Determine the [x, y] coordinate at the center of the cell enclosing the given text.  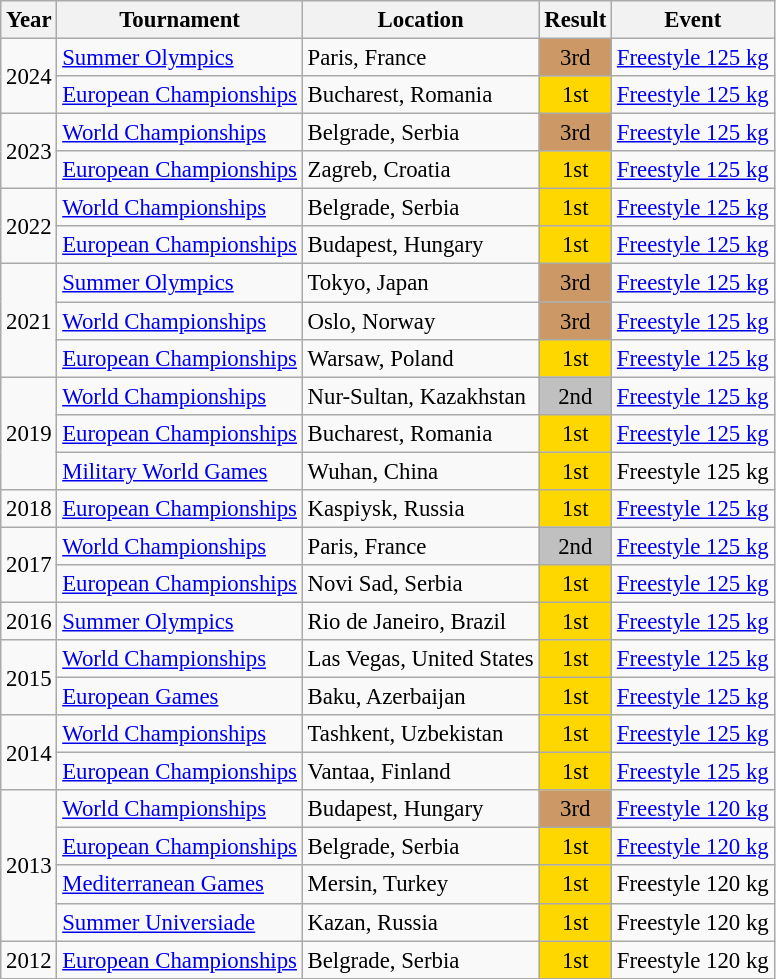
2017 [29, 564]
Location [420, 20]
Year [29, 20]
Mersin, Turkey [420, 885]
Zagreb, Croatia [420, 170]
Result [576, 20]
Kaspiysk, Russia [420, 509]
Rio de Janeiro, Brazil [420, 621]
2018 [29, 509]
2021 [29, 320]
Tokyo, Japan [420, 283]
Tashkent, Uzbekistan [420, 734]
2019 [29, 434]
2015 [29, 678]
Military World Games [180, 471]
2024 [29, 76]
Vantaa, Finland [420, 772]
2016 [29, 621]
2023 [29, 152]
2012 [29, 960]
2014 [29, 752]
2022 [29, 226]
Oslo, Norway [420, 321]
Event [693, 20]
Wuhan, China [420, 471]
European Games [180, 697]
Novi Sad, Serbia [420, 584]
Las Vegas, United States [420, 659]
2013 [29, 865]
Summer Universiade [180, 922]
Kazan, Russia [420, 922]
Nur-Sultan, Kazakhstan [420, 396]
Mediterranean Games [180, 885]
Baku, Azerbaijan [420, 697]
Tournament [180, 20]
Warsaw, Poland [420, 358]
